Search for the cell housing the specified text and yield its [x, y] center coordinate. 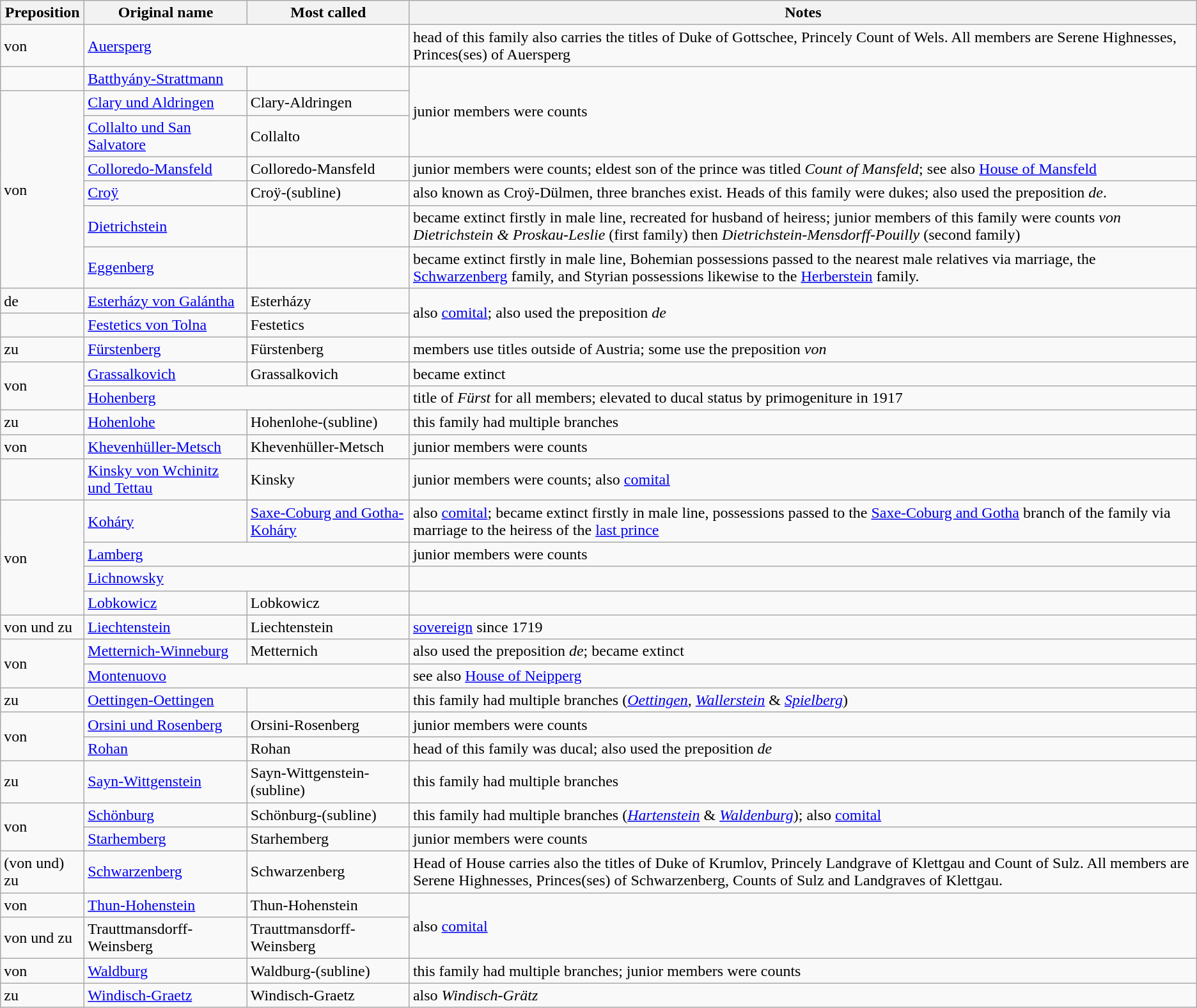
Metternich-Winneburg [166, 651]
Batthyány-Strattmann [166, 79]
Dietrichstein [166, 226]
Croÿ [166, 193]
Hohenberg [247, 398]
Festetics [328, 325]
Kinsky [328, 479]
also comital [803, 926]
junior members were counts; eldest son of the prince was titled Count of Mansfeld; see also House of Mansfeld [803, 169]
sovereign since 1719 [803, 627]
Sayn-Wittgenstein-(subline) [328, 781]
Original name [166, 13]
Eggenberg [166, 267]
Schönburg [166, 815]
Schönburg-(subline) [328, 815]
Orsini und Rosenberg [166, 724]
Esterházy von Galántha [166, 300]
Waldburg [166, 971]
Clary und Aldringen [166, 103]
Metternich [328, 651]
see also House of Neipperg [803, 676]
Kinsky von Wchinitz und Tettau [166, 479]
Koháry [166, 522]
also known as Croÿ-Dülmen, three branches exist. Heads of this family were dukes; also used the preposition de. [803, 193]
Oettingen-Oettingen [166, 700]
title of Fürst for all members; elevated to ducal status by primogeniture in 1917 [803, 398]
also used the preposition de; became extinct [803, 651]
Festetics von Tolna [166, 325]
became extinct [803, 374]
Hohenlohe [166, 423]
Collalto und San Salvatore [166, 136]
head of this family was ducal; also used the preposition de [803, 748]
de [42, 300]
Lamberg [247, 554]
Lichnowsky [247, 578]
Orsini-Rosenberg [328, 724]
Croÿ-(subline) [328, 193]
Esterházy [328, 300]
Sayn-Wittgenstein [166, 781]
this family had multiple branches (Hartenstein & Waldenburg); also comital [803, 815]
Most called [328, 13]
Hohenlohe-(subline) [328, 423]
this family had multiple branches; junior members were counts [803, 971]
also Windisch-Grätz [803, 995]
junior members were counts; also comital [803, 479]
Clary-Aldringen [328, 103]
this family had multiple branches (Oettingen, Wallerstein & Spielberg) [803, 700]
Waldburg-(subline) [328, 971]
also comital; also used the preposition de [803, 313]
members use titles outside of Austria; some use the preposition von [803, 349]
Auersperg [247, 46]
Montenuovo [247, 676]
(von und) zu [42, 872]
Notes [803, 13]
Saxe-Coburg and Gotha-Koháry [328, 522]
Collalto [328, 136]
Preposition [42, 13]
